Return [x, y] of the center of cell containing provided text 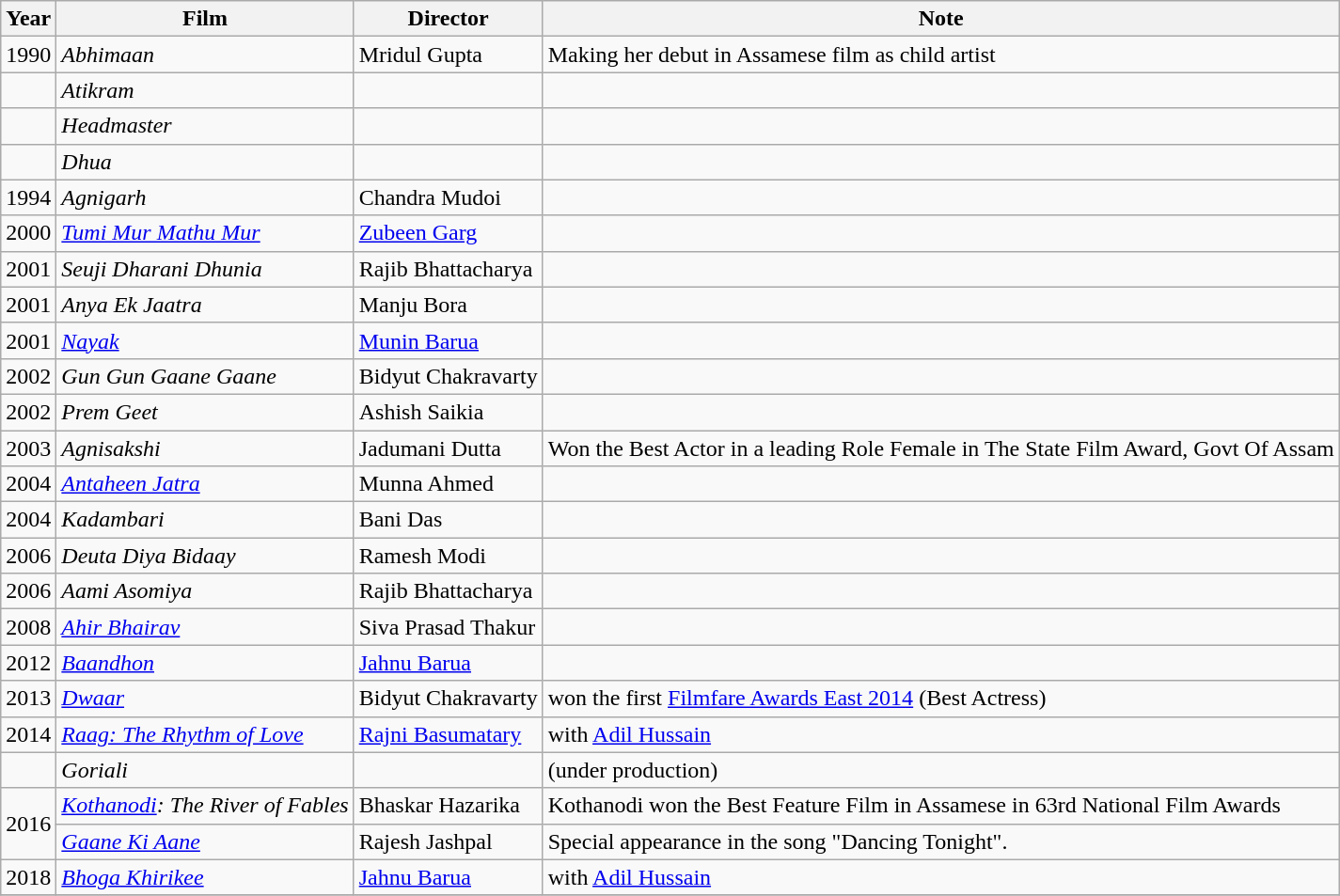
Headmaster [205, 126]
Jadumani Dutta [448, 448]
Manju Bora [448, 305]
Siva Prasad Thakur [448, 627]
Bani Das [448, 520]
Agnisakshi [205, 448]
Kothanodi won the Best Feature Film in Assamese in 63rd National Film Awards [940, 806]
Year [28, 19]
Ahir Bhairav [205, 627]
Munin Barua [448, 340]
Film [205, 19]
Seuji Dharani Dhunia [205, 269]
Gun Gun Gaane Gaane [205, 376]
Aami Asomiya [205, 591]
Rajesh Jashpal [448, 841]
Prem Geet [205, 412]
2016 [28, 824]
Raag: The Rhythm of Love [205, 734]
Tumi Mur Mathu Mur [205, 233]
2003 [28, 448]
Mridul Gupta [448, 55]
Abhimaan [205, 55]
2013 [28, 699]
Atikram [205, 90]
1994 [28, 197]
won the first Filmfare Awards East 2014 (Best Actress) [940, 699]
Director [448, 19]
Won the Best Actor in a leading Role Female in The State Film Award, Govt Of Assam [940, 448]
Dwaar [205, 699]
2008 [28, 627]
Chandra Mudoi [448, 197]
Baandhon [205, 663]
2012 [28, 663]
Agnigarh [205, 197]
1990 [28, 55]
Antaheen Jatra [205, 484]
Goriali [205, 770]
2018 [28, 877]
Bhaskar Hazarika [448, 806]
Munna Ahmed [448, 484]
2014 [28, 734]
Making her debut in Assamese film as child artist [940, 55]
Kadambari [205, 520]
Dhua [205, 162]
Special appearance in the song "Dancing Tonight". [940, 841]
Gaane Ki Aane [205, 841]
2000 [28, 233]
Bhoga Khirikee [205, 877]
Ashish Saikia [448, 412]
Deuta Diya Bidaay [205, 556]
Ramesh Modi [448, 556]
Kothanodi: The River of Fables [205, 806]
Anya Ek Jaatra [205, 305]
Note [940, 19]
Zubeen Garg [448, 233]
Nayak [205, 340]
Rajni Basumatary [448, 734]
(under production) [940, 770]
